Extract the (x, y) coordinate from the center of the cell holding the provided text.  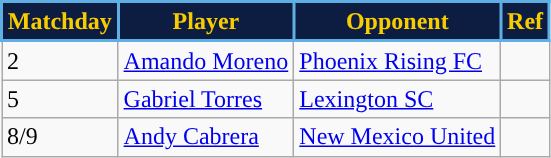
New Mexico United (398, 137)
Andy Cabrera (206, 137)
Player (206, 22)
Phoenix Rising FC (398, 60)
Ref (526, 22)
5 (60, 99)
Amando Moreno (206, 60)
8/9 (60, 137)
Opponent (398, 22)
Matchday (60, 22)
Gabriel Torres (206, 99)
Lexington SC (398, 99)
2 (60, 60)
